Identify which cell holds the provided text, then report its (X, Y) central coordinate. 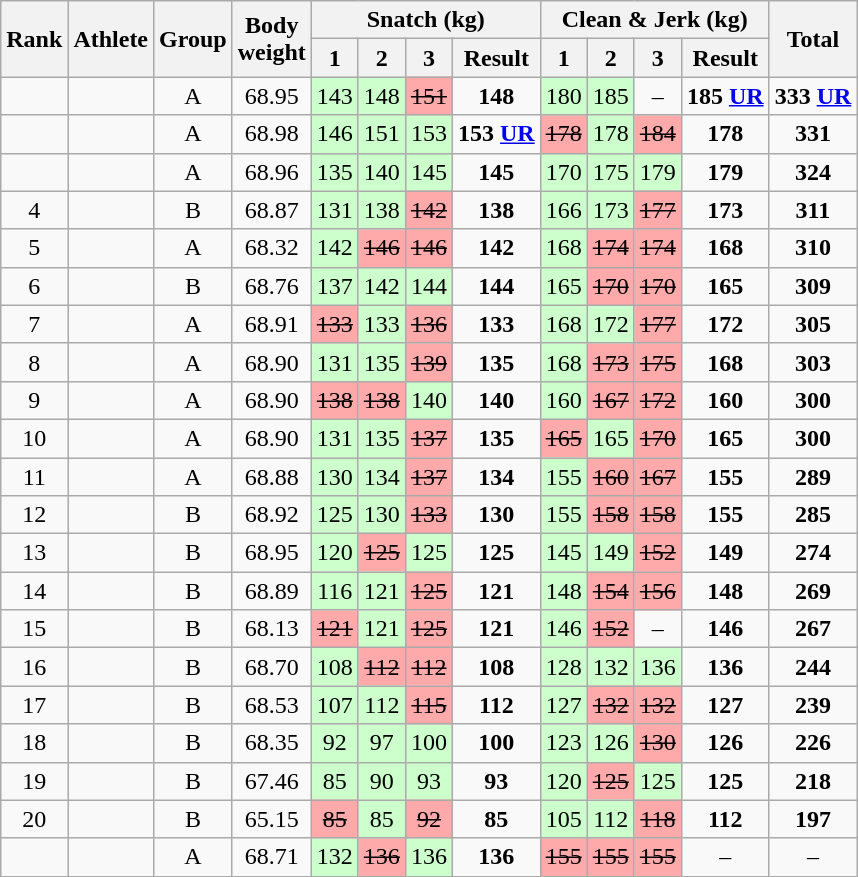
11 (34, 477)
7 (34, 324)
Group (194, 39)
156 (658, 591)
180 (564, 96)
68.91 (272, 324)
226 (813, 743)
65.15 (272, 819)
20 (34, 819)
17 (34, 705)
303 (813, 362)
311 (813, 210)
68.32 (272, 248)
8 (34, 362)
153 UR (496, 134)
139 (428, 362)
18 (34, 743)
123 (564, 743)
116 (334, 591)
68.13 (272, 629)
185 UR (725, 96)
118 (658, 819)
97 (382, 743)
10 (34, 438)
128 (564, 667)
324 (813, 172)
269 (813, 591)
4 (34, 210)
68.96 (272, 172)
105 (564, 819)
331 (813, 134)
289 (813, 477)
13 (34, 553)
67.46 (272, 781)
9 (34, 400)
153 (428, 134)
107 (334, 705)
68.92 (272, 515)
154 (610, 591)
14 (34, 591)
166 (564, 210)
267 (813, 629)
68.70 (272, 667)
68.53 (272, 705)
184 (658, 134)
Total (813, 39)
6 (34, 286)
Athlete (111, 39)
309 (813, 286)
12 (34, 515)
68.89 (272, 591)
5 (34, 248)
239 (813, 705)
185 (610, 96)
Clean & Jerk (kg) (654, 20)
197 (813, 819)
19 (34, 781)
244 (813, 667)
68.87 (272, 210)
310 (813, 248)
305 (813, 324)
68.88 (272, 477)
Bodyweight (272, 39)
15 (34, 629)
285 (813, 515)
90 (382, 781)
Snatch (kg) (426, 20)
274 (813, 553)
68.35 (272, 743)
16 (34, 667)
115 (428, 705)
333 UR (813, 96)
68.71 (272, 857)
143 (334, 96)
Rank (34, 39)
68.76 (272, 286)
218 (813, 781)
68.98 (272, 134)
